Output the [X, Y] coordinate of the center of the cell containing the given text.  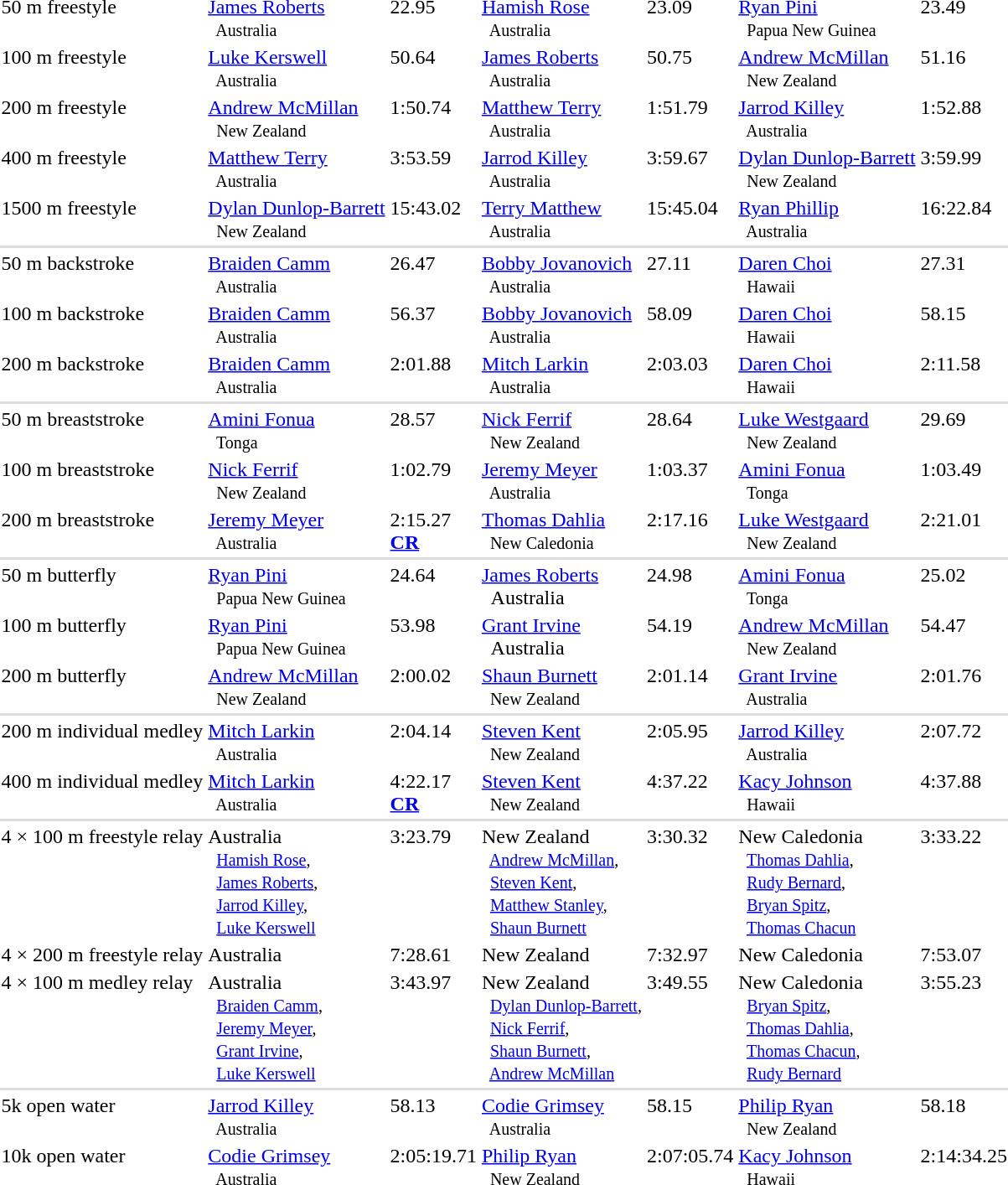
New Caledonia Bryan Spitz, Thomas Dahlia, Thomas Chacun, Rudy Bernard [827, 1027]
3:53.59 [433, 169]
24.98 [690, 587]
2:01.76 [964, 687]
16:22.84 [964, 220]
27.31 [964, 275]
51.16 [964, 69]
54.19 [690, 637]
50 m butterfly [102, 587]
28.64 [690, 431]
4 × 100 m medley relay [102, 1027]
100 m backstroke [102, 325]
Codie Grimsey Australia [561, 1116]
3:49.55 [690, 1027]
50 m backstroke [102, 275]
Australia [297, 955]
1:03.49 [964, 481]
3:33.22 [964, 882]
2:11.58 [964, 375]
200 m individual medley [102, 743]
58.13 [433, 1116]
56.37 [433, 325]
4:22.17 CR [433, 793]
26.47 [433, 275]
New Caledonia Thomas Dahlia, Rudy Bernard, Bryan Spitz, Thomas Chacun [827, 882]
3:43.97 [433, 1027]
Ryan Phillip Australia [827, 220]
1500 m freestyle [102, 220]
3:59.99 [964, 169]
2:01.88 [433, 375]
Kacy Johnson Hawaii [827, 793]
24.64 [433, 587]
100 m butterfly [102, 637]
54.47 [964, 637]
2:01.14 [690, 687]
Terry Matthew Australia [561, 220]
1:03.37 [690, 481]
3:30.32 [690, 882]
28.57 [433, 431]
Thomas Dahlia New Caledonia [561, 531]
100 m freestyle [102, 69]
New Zealand Andrew McMillan, Steven Kent, Matthew Stanley, Shaun Burnett [561, 882]
Philip Ryan New Zealand [827, 1116]
4:37.22 [690, 793]
15:43.02 [433, 220]
58.09 [690, 325]
New Zealand Dylan Dunlop-Barrett, Nick Ferrif, Shaun Burnett, Andrew McMillan [561, 1027]
2:21.01 [964, 531]
Luke Kerswell Australia [297, 69]
1:02.79 [433, 481]
100 m breaststroke [102, 481]
1:50.74 [433, 119]
2:05.95 [690, 743]
New Zealand [561, 955]
50.75 [690, 69]
200 m backstroke [102, 375]
3:59.67 [690, 169]
53.98 [433, 637]
1:52.88 [964, 119]
3:23.79 [433, 882]
15:45.04 [690, 220]
7:32.97 [690, 955]
3:55.23 [964, 1027]
2:15.27 CR [433, 531]
2:04.14 [433, 743]
7:28.61 [433, 955]
50.64 [433, 69]
4 × 100 m freestyle relay [102, 882]
29.69 [964, 431]
27.11 [690, 275]
5k open water [102, 1116]
2:03.03 [690, 375]
2:00.02 [433, 687]
Shaun Burnett New Zealand [561, 687]
Australia Braiden Camm, Jeremy Meyer, Grant Irvine, Luke Kerswell [297, 1027]
50 m breaststroke [102, 431]
200 m freestyle [102, 119]
New Caledonia [827, 955]
400 m freestyle [102, 169]
2:17.16 [690, 531]
400 m individual medley [102, 793]
200 m butterfly [102, 687]
1:51.79 [690, 119]
200 m breaststroke [102, 531]
58.18 [964, 1116]
4:37.88 [964, 793]
2:07.72 [964, 743]
25.02 [964, 587]
4 × 200 m freestyle relay [102, 955]
Australia Hamish Rose, James Roberts, Jarrod Killey, Luke Kerswell [297, 882]
7:53.07 [964, 955]
